Pinpoint the cell where the given text exists, returning its [X, Y] midpoint coordinate. 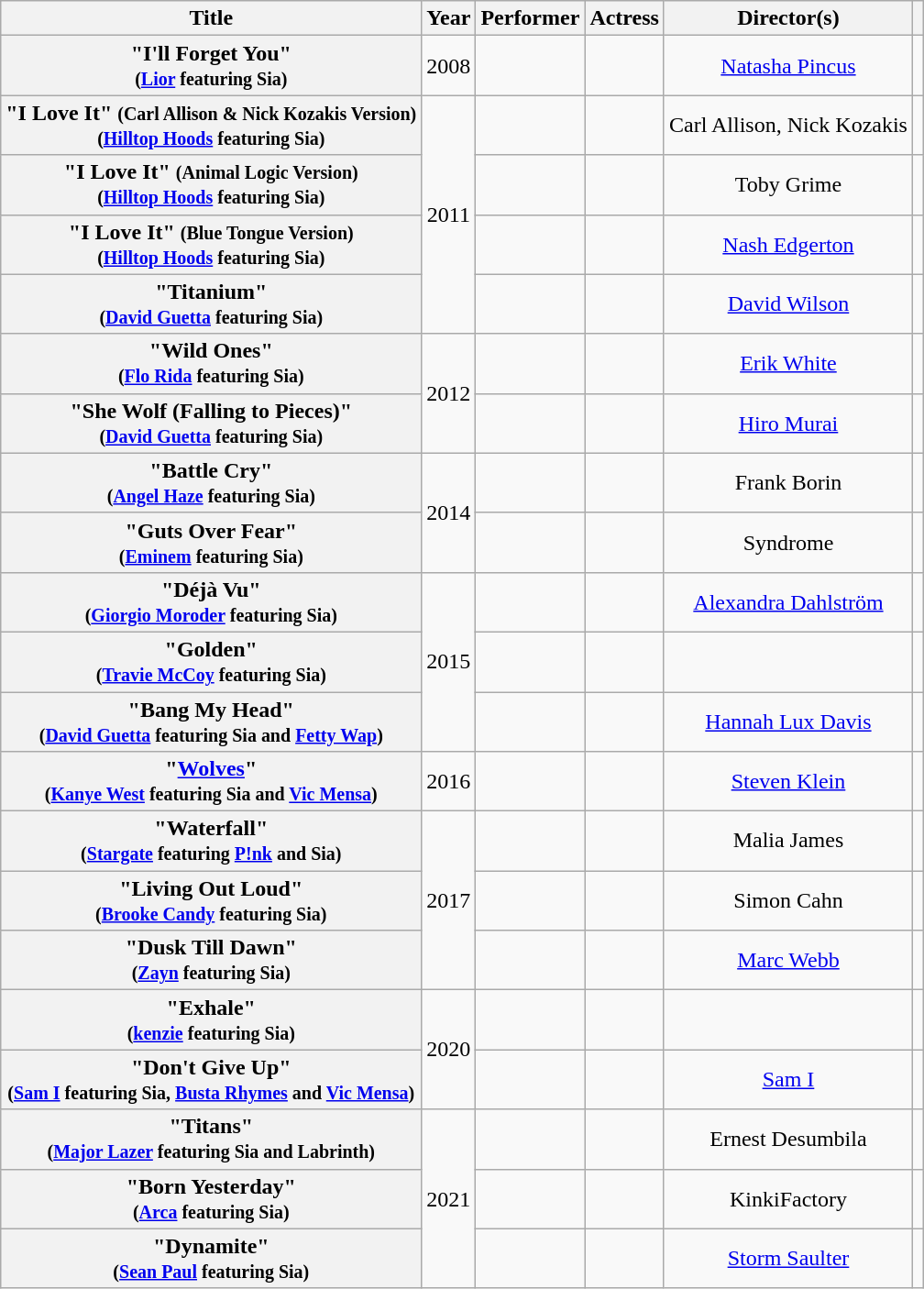
"Waterfall"(Stargate featuring P!nk and Sia) [211, 842]
"Bang My Head"(David Guetta featuring Sia and Fetty Wap) [211, 721]
"Guts Over Fear"(Eminem featuring Sia) [211, 543]
Malia James [788, 842]
2008 [449, 66]
Hiro Murai [788, 424]
Year [449, 18]
Steven Klein [788, 781]
"Born Yesterday"(Arca featuring Sia) [211, 1199]
"Living Out Loud"(Brooke Candy featuring Sia) [211, 900]
2011 [449, 215]
"Titanium"(David Guetta featuring Sia) [211, 304]
2020 [449, 1050]
"Dynamite"(Sean Paul featuring Sia) [211, 1258]
Title [211, 18]
"I Love It" (Animal Logic Version)(Hilltop Hoods featuring Sia) [211, 185]
Hannah Lux Davis [788, 721]
2021 [449, 1199]
"Dusk Till Dawn"(Zayn featuring Sia) [211, 961]
"Wolves"(Kanye West featuring Sia and Vic Mensa) [211, 781]
"Battle Cry"(Angel Haze featuring Sia) [211, 482]
Director(s) [788, 18]
Natasha Pincus [788, 66]
"Wild Ones"(Flo Rida featuring Sia) [211, 363]
Nash Edgerton [788, 244]
"Exhale"(kenzie featuring Sia) [211, 1019]
"I Love It" (Blue Tongue Version)(Hilltop Hoods featuring Sia) [211, 244]
Erik White [788, 363]
Alexandra Dahlström [788, 601]
Simon Cahn [788, 900]
Ernest Desumbila [788, 1139]
2016 [449, 781]
"She Wolf (Falling to Pieces)"(David Guetta featuring Sia) [211, 424]
"Golden"(Travie McCoy featuring Sia) [211, 662]
Marc Webb [788, 961]
2012 [449, 393]
2017 [449, 900]
"Déjà Vu"(Giorgio Moroder featuring Sia) [211, 601]
KinkiFactory [788, 1199]
2015 [449, 662]
"I Love It" (Carl Allison & Nick Kozakis Version)(Hilltop Hoods featuring Sia) [211, 125]
Storm Saulter [788, 1258]
"I'll Forget You"(Lior featuring Sia) [211, 66]
Toby Grime [788, 185]
"Don't Give Up"(Sam I featuring Sia, Busta Rhymes and Vic Mensa) [211, 1080]
Frank Borin [788, 482]
"Titans"(Major Lazer featuring Sia and Labrinth) [211, 1139]
Sam I [788, 1080]
Performer [530, 18]
David Wilson [788, 304]
2014 [449, 512]
Actress [625, 18]
Carl Allison, Nick Kozakis [788, 125]
Syndrome [788, 543]
